For the text-containing cell, return its midpoint in [X, Y] coordinate format. 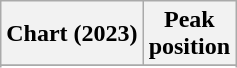
Peakposition [189, 34]
Chart (2023) [72, 34]
